Detect which cell encompasses the target text, then output its (X, Y) center coordinate. 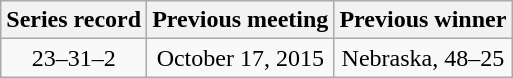
Nebraska, 48–25 (423, 58)
23–31–2 (74, 58)
Previous winner (423, 20)
Previous meeting (240, 20)
Series record (74, 20)
October 17, 2015 (240, 58)
